Extract the (x, y) coordinate from the center of the cell holding the provided text.  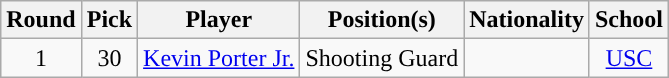
Pick (109, 20)
USC (628, 58)
Round (41, 20)
30 (109, 58)
Position(s) (382, 20)
Nationality (527, 20)
School (628, 20)
1 (41, 58)
Kevin Porter Jr. (219, 58)
Player (219, 20)
Shooting Guard (382, 58)
